For the text-containing cell, return its midpoint in (X, Y) coordinate format. 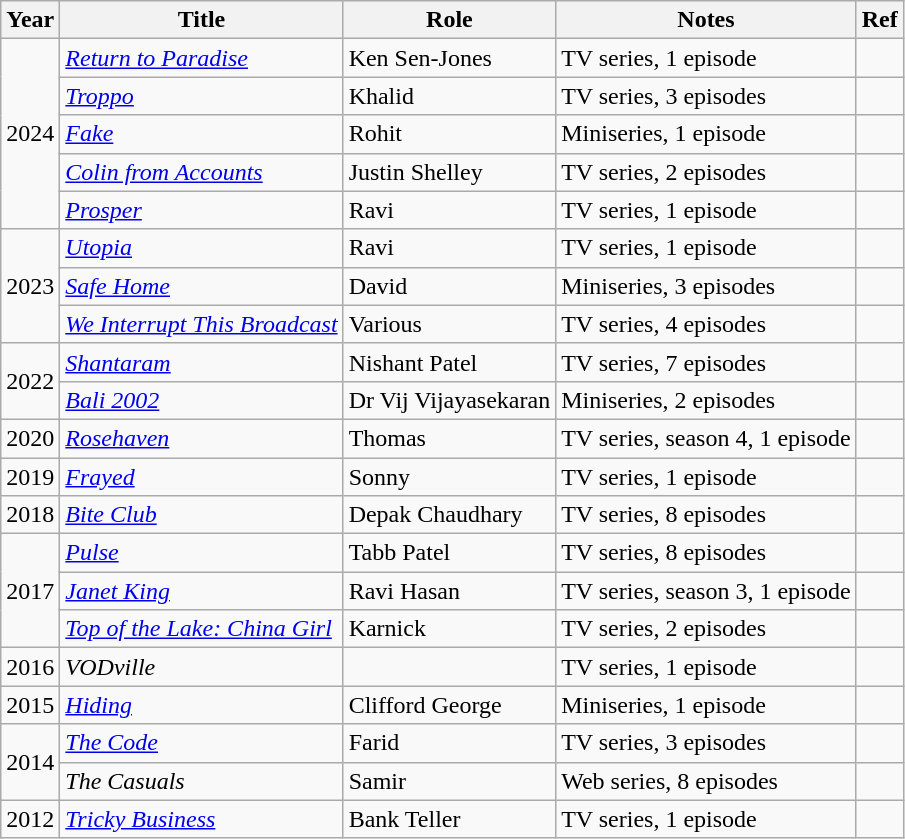
Samir (450, 781)
Hiding (202, 705)
Ravi Hasan (450, 591)
2024 (30, 134)
2017 (30, 591)
Top of the Lake: China Girl (202, 629)
VODville (202, 667)
TV series, 7 episodes (706, 362)
Frayed (202, 477)
Depak Chaudhary (450, 515)
Role (450, 20)
Bali 2002 (202, 400)
Clifford George (450, 705)
Tricky Business (202, 819)
Nishant Patel (450, 362)
Shantaram (202, 362)
2020 (30, 438)
TV series, 4 episodes (706, 324)
Farid (450, 743)
Janet King (202, 591)
2014 (30, 762)
2022 (30, 381)
Colin from Accounts (202, 172)
2019 (30, 477)
We Interrupt This Broadcast (202, 324)
Prosper (202, 210)
Thomas (450, 438)
2015 (30, 705)
Dr Vij Vijayasekaran (450, 400)
The Code (202, 743)
Notes (706, 20)
Ref (880, 20)
Troppo (202, 96)
David (450, 286)
Web series, 8 episodes (706, 781)
Miniseries, 2 episodes (706, 400)
TV series, season 3, 1 episode (706, 591)
Tabb Patel (450, 553)
Miniseries, 3 episodes (706, 286)
Safe Home (202, 286)
Karnick (450, 629)
Bank Teller (450, 819)
Sonny (450, 477)
Khalid (450, 96)
Fake (202, 134)
Utopia (202, 248)
Rosehaven (202, 438)
Pulse (202, 553)
Justin Shelley (450, 172)
2018 (30, 515)
2012 (30, 819)
2016 (30, 667)
Rohit (450, 134)
Year (30, 20)
Title (202, 20)
Various (450, 324)
2023 (30, 286)
TV series, season 4, 1 episode (706, 438)
Return to Paradise (202, 58)
Ken Sen-Jones (450, 58)
The Casuals (202, 781)
Bite Club (202, 515)
